Search for the cell housing the specified text and yield its (x, y) center coordinate. 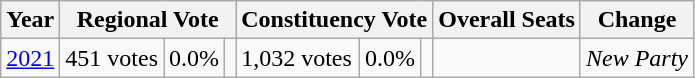
Year (30, 20)
1,032 votes (298, 58)
Overall Seats (507, 20)
2021 (30, 58)
451 votes (112, 58)
Constituency Vote (334, 20)
Change (636, 20)
Regional Vote (148, 20)
New Party (636, 58)
